Locate the cell with the specified text and output its (x, y) center coordinate. 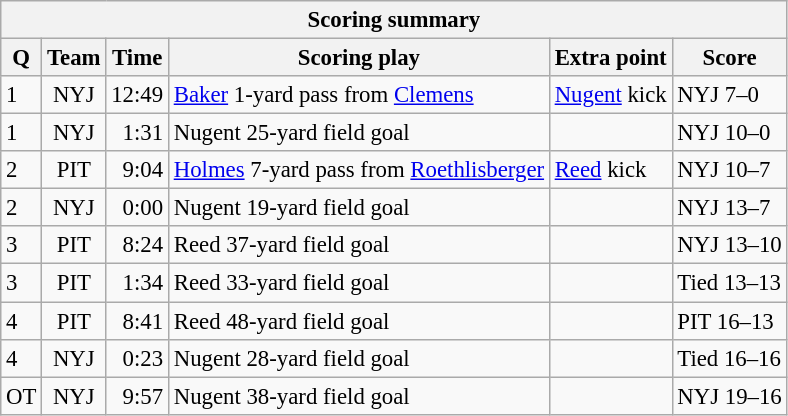
NYJ 19–16 (730, 396)
Nugent 19-yard field goal (358, 208)
Nugent 25-yard field goal (358, 133)
Scoring play (358, 58)
Reed kick (610, 170)
Nugent 38-yard field goal (358, 396)
Nugent 28-yard field goal (358, 358)
NYJ 7–0 (730, 95)
9:57 (138, 396)
NYJ 10–0 (730, 133)
OT (22, 396)
Baker 1-yard pass from Clemens (358, 95)
Reed 37-yard field goal (358, 245)
8:41 (138, 321)
1:34 (138, 283)
Team (74, 58)
Holmes 7-yard pass from Roethlisberger (358, 170)
Q (22, 58)
0:23 (138, 358)
9:04 (138, 170)
Scoring summary (394, 20)
Score (730, 58)
Reed 33-yard field goal (358, 283)
Reed 48-yard field goal (358, 321)
Time (138, 58)
NYJ 10–7 (730, 170)
1:31 (138, 133)
NYJ 13–10 (730, 245)
8:24 (138, 245)
NYJ 13–7 (730, 208)
0:00 (138, 208)
Tied 16–16 (730, 358)
Extra point (610, 58)
Tied 13–13 (730, 283)
Nugent kick (610, 95)
12:49 (138, 95)
PIT 16–13 (730, 321)
